Detect which cell encompasses the target text, then output its [x, y] center coordinate. 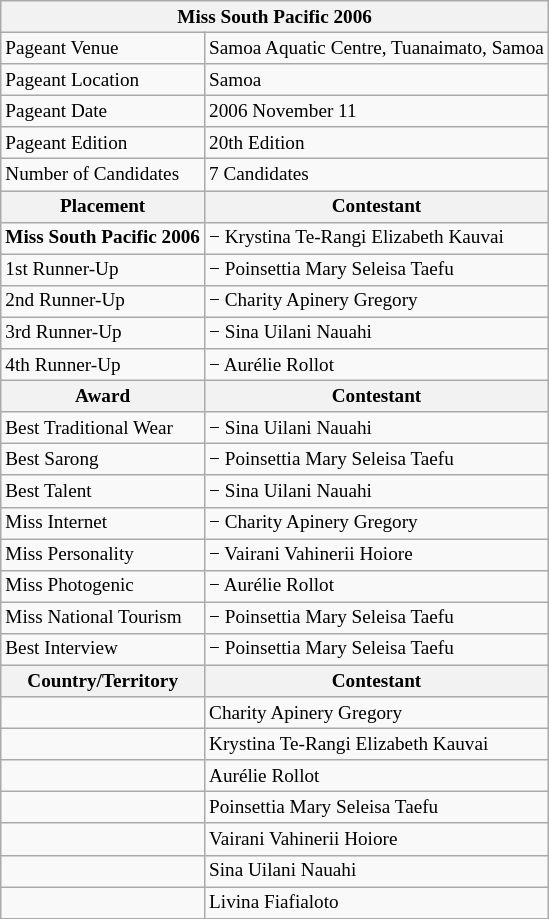
− Vairani Vahinerii Hoiore [377, 554]
1st Runner-Up [103, 270]
20th Edition [377, 143]
Best Talent [103, 491]
Sina Uilani Nauahi [377, 871]
7 Candidates [377, 175]
Pageant Location [103, 80]
Miss Photogenic [103, 586]
Charity Apinery Gregory [377, 713]
Pageant Venue [103, 48]
Number of Candidates [103, 175]
2nd Runner-Up [103, 301]
− Krystina Te-Rangi Elizabeth Kauvai [377, 238]
Award [103, 396]
Aurélie Rollot [377, 776]
Best Sarong [103, 460]
Krystina Te-Rangi Elizabeth Kauvai [377, 744]
Vairani Vahinerii Hoiore [377, 839]
3rd Runner-Up [103, 333]
Samoa Aquatic Centre, Tuanaimato, Samoa [377, 48]
Miss Personality [103, 554]
Placement [103, 206]
Best Traditional Wear [103, 428]
2006 November 11 [377, 111]
Samoa [377, 80]
Best Interview [103, 649]
Livina Fiafialoto [377, 902]
Pageant Edition [103, 143]
Miss National Tourism [103, 618]
4th Runner-Up [103, 365]
Poinsettia Mary Seleisa Taefu [377, 808]
Pageant Date [103, 111]
Country/Territory [103, 681]
Miss Internet [103, 523]
